Search for the cell housing the specified text and yield its (X, Y) center coordinate. 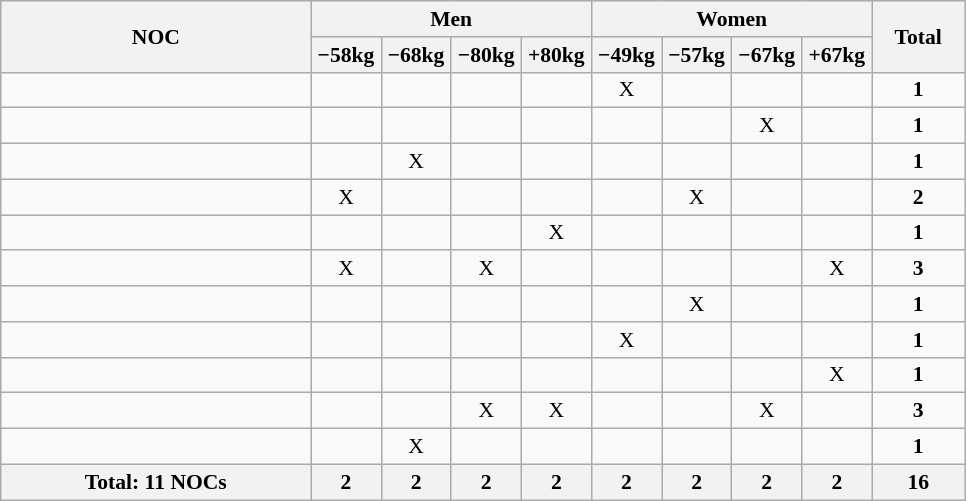
−49kg (626, 55)
Total: 11 NOCs (156, 482)
+67kg (837, 55)
16 (918, 482)
−67kg (767, 55)
+80kg (556, 55)
NOC (156, 36)
−57kg (697, 55)
−68kg (416, 55)
Total (918, 36)
Women (731, 19)
−58kg (346, 55)
Men (451, 19)
−80kg (486, 55)
